Return the (X, Y) coordinate for the center point of the cell that contains the specified text.  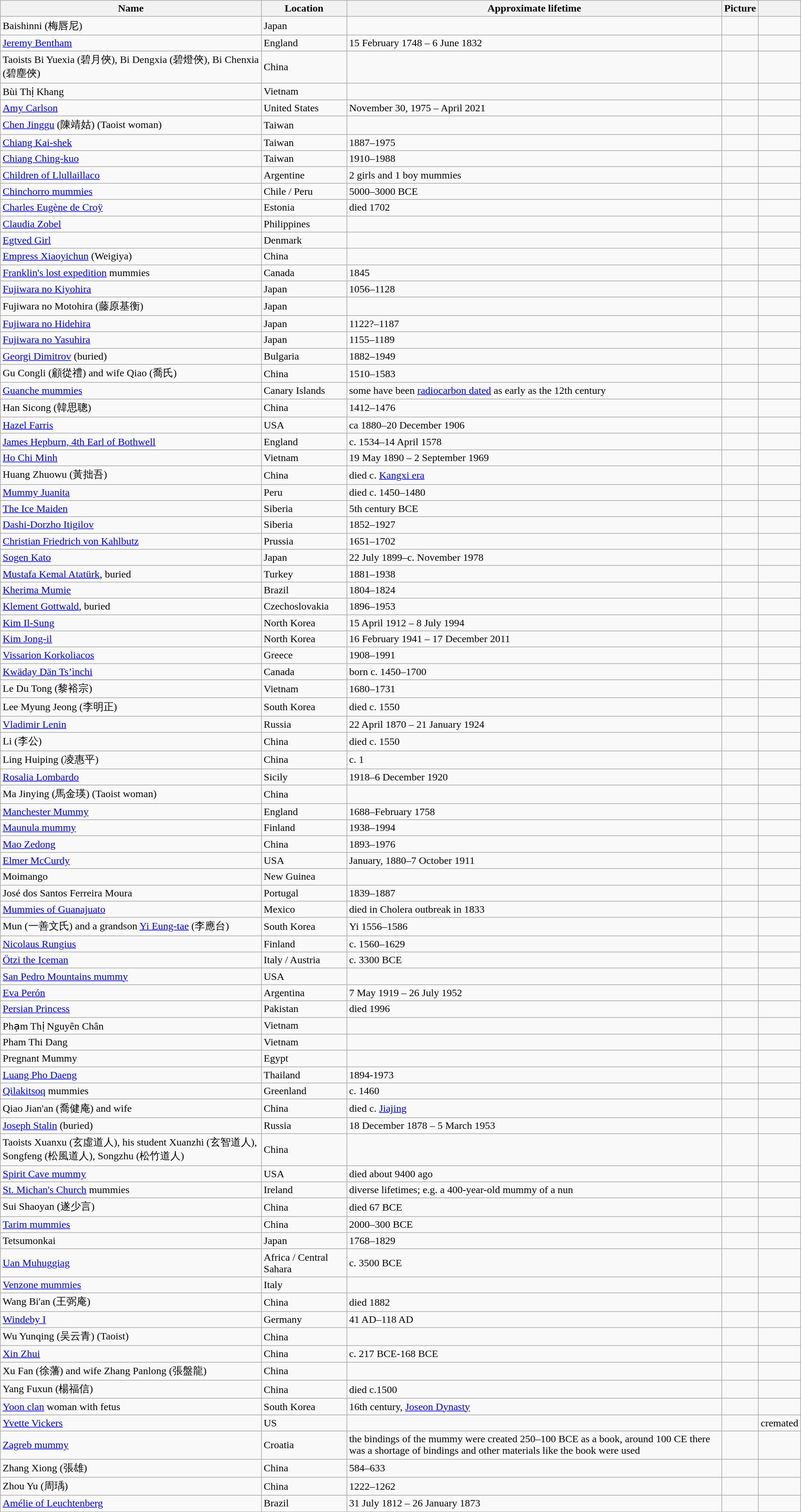
Chinchorro mummies (131, 191)
1768–1829 (534, 1241)
Ireland (304, 1190)
died c. Jiajing (534, 1109)
Luang Pho Daeng (131, 1075)
Eva Perón (131, 993)
1412–1476 (534, 408)
1222–1262 (534, 1486)
Egtved Girl (131, 240)
Name (131, 9)
5th century BCE (534, 509)
Moimango (131, 877)
Bulgaria (304, 356)
1938–1994 (534, 828)
Vladimir Lenin (131, 724)
Amélie of Leuchtenberg (131, 1503)
c. 3500 BCE (534, 1263)
c. 1460 (534, 1091)
Italy (304, 1285)
2000–300 BCE (534, 1224)
November 30, 1975 – April 2021 (534, 108)
Spirit Cave mummy (131, 1173)
some have been radiocarbon dated as early as the 12th century (534, 391)
Yang Fuxun (楊福信) (131, 1390)
1893–1976 (534, 844)
15 February 1748 – 6 June 1832 (534, 43)
1056–1128 (534, 289)
1908–1991 (534, 655)
c. 1 (534, 760)
Tetsumonkai (131, 1241)
Dashi-Dorzho Itigilov (131, 525)
c. 1534–14 April 1578 (534, 441)
1894-1973 (534, 1075)
1918–6 December 1920 (534, 777)
Chile / Peru (304, 191)
Guanche mummies (131, 391)
Chiang Kai-shek (131, 143)
Rosalia Lombardo (131, 777)
Tarim mummies (131, 1224)
diverse lifetimes; e.g. a 400-year-old mummy of a nun (534, 1190)
Wang Bi'an (王弼庵) (131, 1302)
Yoon clan woman with fetus (131, 1407)
Africa / Central Sahara (304, 1263)
1122?–1187 (534, 324)
c. 1560–1629 (534, 944)
Wu Yunqing (吴云青) (Taoist) (131, 1336)
Approximate lifetime (534, 9)
19 May 1890 – 2 September 1969 (534, 458)
Fujiwara no Kiyohira (131, 289)
584–633 (534, 1468)
died c.1500 (534, 1390)
22 July 1899–c. November 1978 (534, 557)
c. 3300 BCE (534, 960)
16th century, Joseon Dynasty (534, 1407)
St. Michan's Church mummies (131, 1190)
Zagreb mummy (131, 1445)
Chen Jinggu (陳靖姑) (Taoist woman) (131, 125)
Li (李公) (131, 741)
15 April 1912 – 8 July 1994 (534, 623)
Fujiwara no Yasuhira (131, 340)
Picture (740, 9)
Sogen Kato (131, 557)
Sui Shaoyan (遂少言) (131, 1207)
1910–1988 (534, 159)
Sicily (304, 777)
Portugal (304, 893)
Canary Islands (304, 391)
1852–1927 (534, 525)
Uan Muhuggiag (131, 1263)
1804–1824 (534, 590)
Vissarion Korkoliacos (131, 655)
Italy / Austria (304, 960)
Qilakitsoq mummies (131, 1091)
Germany (304, 1319)
22 April 1870 – 21 January 1924 (534, 724)
died in Cholera outbreak in 1833 (534, 909)
Denmark (304, 240)
cremated (780, 1423)
Mummies of Guanajuato (131, 909)
died 1702 (534, 208)
Ling Huiping (凌惠平) (131, 760)
Ho Chi Minh (131, 458)
born c. 1450–1700 (534, 672)
Chiang Ching-kuo (131, 159)
New Guinea (304, 877)
The Ice Maiden (131, 509)
Claudia Zobel (131, 224)
Charles Eugène de Croÿ (131, 208)
2 girls and 1 boy mummies (534, 175)
died c. Kangxi era (534, 475)
Franklin's lost expedition mummies (131, 273)
Klement Gottwald, buried (131, 606)
Le Du Tong (黎裕宗) (131, 689)
41 AD–118 AD (534, 1319)
Venzone mummies (131, 1285)
Persian Princess (131, 1009)
Pregnant Mummy (131, 1059)
Kim Il-Sung (131, 623)
Yi 1556–1586 (534, 926)
died 67 BCE (534, 1207)
1680–1731 (534, 689)
Manchester Mummy (131, 812)
1887–1975 (534, 143)
Ma Jinying (馬金瑛) (Taoist woman) (131, 795)
Children of Llullaillaco (131, 175)
died 1882 (534, 1302)
Mun (一善文氏) and a grandson Yi Eung-tae (李應台) (131, 926)
5000–3000 BCE (534, 191)
Mustafa Kemal Atatürk, buried (131, 574)
died 1996 (534, 1009)
Lee Myung Jeong (李明正) (131, 707)
Xin Zhui (131, 1354)
Elmer McCurdy (131, 860)
Argentina (304, 993)
Yvette Vickers (131, 1423)
Windeby I (131, 1319)
died about 9400 ago (534, 1173)
Mummy Juanita (131, 492)
Taoists Bi Yuexia (碧月俠), Bi Dengxia (碧燈俠), Bi Chenxia (碧塵俠) (131, 67)
January, 1880–7 October 1911 (534, 860)
1688–February 1758 (534, 812)
Fujiwara no Motohira (藤原基衡) (131, 307)
Nicolaus Rungius (131, 944)
1896–1953 (534, 606)
US (304, 1423)
7 May 1919 – 26 July 1952 (534, 993)
18 December 1878 – 5 March 1953 (534, 1125)
Maunula mummy (131, 828)
Pham Thi Dang (131, 1042)
Czechoslovakia (304, 606)
died c. 1450–1480 (534, 492)
Argentine (304, 175)
Phạm Thị Nguyên Chân (131, 1026)
Mexico (304, 909)
Greenland (304, 1091)
Turkey (304, 574)
Empress Xiaoyichun (Weigiya) (131, 256)
Bùi Thị Khang (131, 92)
Jeremy Bentham (131, 43)
Qiao Jian'an (喬健庵) and wife (131, 1109)
Location (304, 9)
Prussia (304, 541)
Han Sicong (韓思聰) (131, 408)
Taoists Xuanxu (玄虛道人), his student Xuanzhi (玄智道人), Songfeng (松風道人), Songzhu (松竹道人) (131, 1149)
Fujiwara no Hidehira (131, 324)
Croatia (304, 1445)
c. 217 BCE-168 BCE (534, 1354)
1155–1189 (534, 340)
Kwäday Dän Ts’ìnchi (131, 672)
Hazel Farris (131, 425)
Baishinni (梅唇尼) (131, 26)
1881–1938 (534, 574)
1839–1887 (534, 893)
José dos Santos Ferreira Moura (131, 893)
16 February 1941 – 17 December 2011 (534, 639)
Christian Friedrich von Kahlbutz (131, 541)
Philippines (304, 224)
Estonia (304, 208)
James Hepburn, 4th Earl of Bothwell (131, 441)
United States (304, 108)
Kherima Mumie (131, 590)
Pakistan (304, 1009)
San Pedro Mountains mummy (131, 976)
1882–1949 (534, 356)
Ötzi the Iceman (131, 960)
31 July 1812 – 26 January 1873 (534, 1503)
Zhou Yu (周瑀) (131, 1486)
Kim Jong-il (131, 639)
Greece (304, 655)
ca 1880–20 December 1906 (534, 425)
1510–1583 (534, 373)
Mao Zedong (131, 844)
Huang Zhuowu (黃拙吾) (131, 475)
Thailand (304, 1075)
Xu Fan (徐藩) and wife Zhang Panlong (張盤龍) (131, 1372)
Zhang Xiong (張雄) (131, 1468)
Gu Congli (顧從禮) and wife Qiao (喬氏) (131, 373)
Georgi Dimitrov (buried) (131, 356)
Joseph Stalin (buried) (131, 1125)
1845 (534, 273)
Amy Carlson (131, 108)
Peru (304, 492)
Egypt (304, 1059)
1651–1702 (534, 541)
